Extract the [x, y] coordinate from the center of the cell holding the provided text.  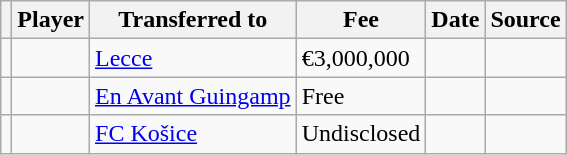
Date [456, 20]
€3,000,000 [361, 58]
En Avant Guingamp [194, 96]
Free [361, 96]
Lecce [194, 58]
Source [526, 20]
Undisclosed [361, 134]
Transferred to [194, 20]
FC Košice [194, 134]
Fee [361, 20]
Player [51, 20]
